Detect which cell encompasses the target text, then output its [x, y] center coordinate. 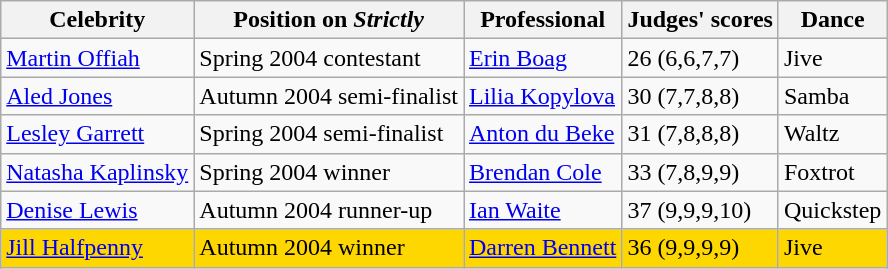
Dance [832, 20]
33 (7,8,9,9) [700, 172]
30 (7,7,8,8) [700, 96]
Brendan Cole [543, 172]
Spring 2004 semi-finalist [329, 134]
Autumn 2004 winner [329, 248]
Quickstep [832, 210]
Anton du Beke [543, 134]
Lilia Kopylova [543, 96]
36 (9,9,9,9) [700, 248]
Spring 2004 winner [329, 172]
Foxtrot [832, 172]
37 (9,9,9,10) [700, 210]
Jill Halfpenny [98, 248]
26 (6,6,7,7) [700, 58]
Ian Waite [543, 210]
Martin Offiah [98, 58]
Professional [543, 20]
Judges' scores [700, 20]
Erin Boag [543, 58]
Lesley Garrett [98, 134]
Aled Jones [98, 96]
Spring 2004 contestant [329, 58]
Natasha Kaplinsky [98, 172]
Denise Lewis [98, 210]
Celebrity [98, 20]
Autumn 2004 runner-up [329, 210]
Position on Strictly [329, 20]
Autumn 2004 semi-finalist [329, 96]
Darren Bennett [543, 248]
31 (7,8,8,8) [700, 134]
Waltz [832, 134]
Samba [832, 96]
